Extract the [X, Y] coordinate from the center of the cell holding the provided text.  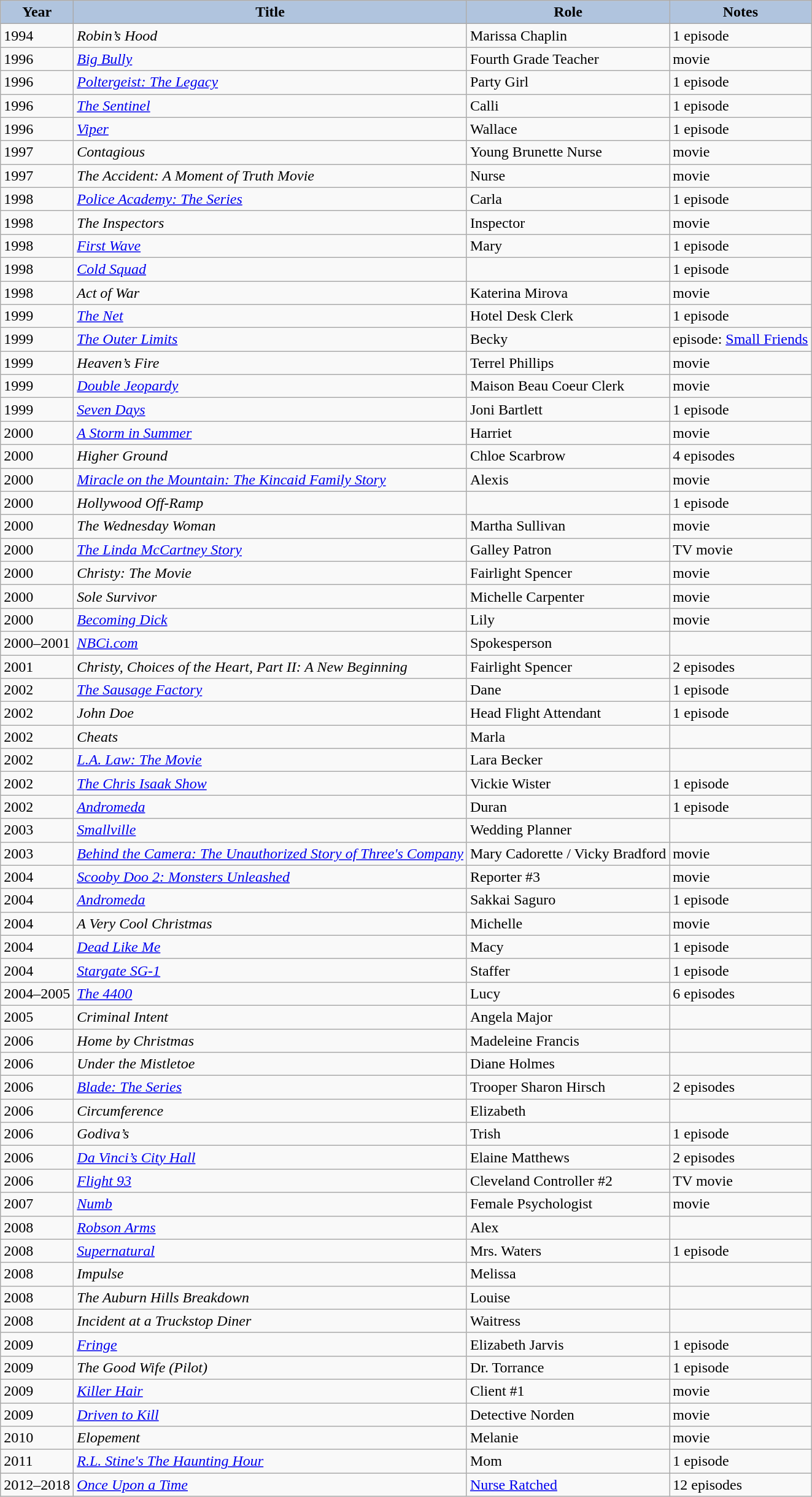
Hotel Desk Clerk [568, 316]
Incident at a Truckstop Diner [270, 1321]
The Good Wife (Pilot) [270, 1367]
A Very Cool Christmas [270, 923]
Higher Ground [270, 456]
Supernatural [270, 1251]
Waitress [568, 1321]
NBCi.com [270, 643]
Angela Major [568, 1017]
Dane [568, 690]
Lara Becker [568, 760]
Duran [568, 807]
Macy [568, 947]
Becoming Dick [270, 620]
Lily [568, 620]
Robin’s Hood [270, 36]
Maison Beau Coeur Clerk [568, 386]
Miracle on the Mountain: The Kincaid Family Story [270, 480]
Contagious [270, 152]
Title [270, 12]
Mary [568, 246]
Martha Sullivan [568, 526]
Client #1 [568, 1391]
Party Girl [568, 82]
Louise [568, 1297]
Under the Mistletoe [270, 1064]
Christy, Choices of the Heart, Part II: A New Beginning [270, 666]
Fourth Grade Teacher [568, 59]
Killer Hair [270, 1391]
Act of War [270, 293]
2011 [37, 1461]
4 episodes [740, 456]
Poltergeist: The Legacy [270, 82]
Melissa [568, 1274]
Circumference [270, 1111]
2001 [37, 666]
Wallace [568, 129]
Driven to Kill [270, 1414]
2000–2001 [37, 643]
Impulse [270, 1274]
The Wednesday Woman [270, 526]
Criminal Intent [270, 1017]
Carla [568, 199]
A Storm in Summer [270, 433]
Godiva’s [270, 1134]
Seven Days [270, 410]
6 episodes [740, 993]
First Wave [270, 246]
2007 [37, 1204]
Chloe Scarbrow [568, 456]
Blade: The Series [270, 1087]
Melanie [568, 1438]
Calli [568, 106]
Nurse Ratched [568, 1485]
episode: Small Friends [740, 340]
Young Brunette Nurse [568, 152]
R.L. Stine's The Haunting Hour [270, 1461]
Hollywood Off-Ramp [270, 503]
Christy: The Movie [270, 573]
Trooper Sharon Hirsch [568, 1087]
Elaine Matthews [568, 1157]
The Chris Isaak Show [270, 783]
Lucy [568, 993]
Heaven’s Fire [270, 363]
Katerina Mirova [568, 293]
The Linda McCartney Story [270, 550]
Year [37, 12]
Police Academy: The Series [270, 199]
Smallville [270, 830]
John Doe [270, 714]
Cleveland Controller #2 [568, 1181]
Galley Patron [568, 550]
Diane Holmes [568, 1064]
Scooby Doo 2: Monsters Unleashed [270, 877]
Sole Survivor [270, 596]
The 4400 [270, 993]
Mary Cadorette / Vicky Bradford [568, 853]
Elizabeth [568, 1111]
Head Flight Attendant [568, 714]
Home by Christmas [270, 1041]
Marissa Chaplin [568, 36]
2005 [37, 1017]
Madeleine Francis [568, 1041]
Vickie Wister [568, 783]
Role [568, 12]
The Auburn Hills Breakdown [270, 1297]
The Accident: A Moment of Truth Movie [270, 176]
1994 [37, 36]
Behind the Camera: The Unauthorized Story of Three's Company [270, 853]
Inspector [568, 222]
Numb [270, 1204]
Marla [568, 737]
2004–2005 [37, 993]
The Sausage Factory [270, 690]
Michelle Carpenter [568, 596]
Fringe [270, 1344]
Joni Bartlett [568, 410]
Viper [270, 129]
Michelle [568, 923]
Staffer [568, 970]
2010 [37, 1438]
Nurse [568, 176]
Big Bully [270, 59]
Alex [568, 1227]
12 episodes [740, 1485]
Flight 93 [270, 1181]
Once Upon a Time [270, 1485]
Cold Squad [270, 269]
The Sentinel [270, 106]
Da Vinci’s City Hall [270, 1157]
Notes [740, 12]
Mrs. Waters [568, 1251]
Robson Arms [270, 1227]
Becky [568, 340]
Cheats [270, 737]
Spokesperson [568, 643]
L.A. Law: The Movie [270, 760]
Mom [568, 1461]
Female Psychologist [568, 1204]
The Outer Limits [270, 340]
Sakkai Saguro [568, 900]
Harriet [568, 433]
Alexis [568, 480]
Trish [568, 1134]
Stargate SG-1 [270, 970]
Dr. Torrance [568, 1367]
2012–2018 [37, 1485]
Dead Like Me [270, 947]
Elopement [270, 1438]
Elizabeth Jarvis [568, 1344]
Terrel Phillips [568, 363]
Wedding Planner [568, 830]
Double Jeopardy [270, 386]
Reporter #3 [568, 877]
The Net [270, 316]
Detective Norden [568, 1414]
The Inspectors [270, 222]
